Search for the cell housing the specified text and yield its [x, y] center coordinate. 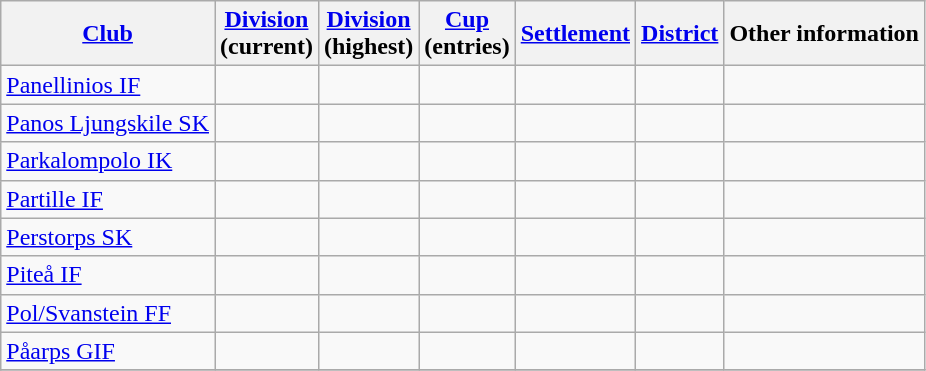
Division (highest) [368, 34]
Pol/Svanstein FF [108, 313]
Partille IF [108, 199]
Cup (entries) [467, 34]
Panos Ljungskile SK [108, 123]
District [680, 34]
Perstorps SK [108, 237]
Panellinios IF [108, 85]
Division (current) [266, 34]
Parkalompolo IK [108, 161]
Other information [824, 34]
Settlement [575, 34]
Club [108, 34]
Påarps GIF [108, 351]
Piteå IF [108, 275]
